Find where the given text appears and provide that cell's center as (x, y) coordinate. 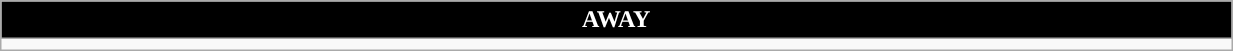
AWAY (616, 20)
